Detect which cell encompasses the target text, then output its [x, y] center coordinate. 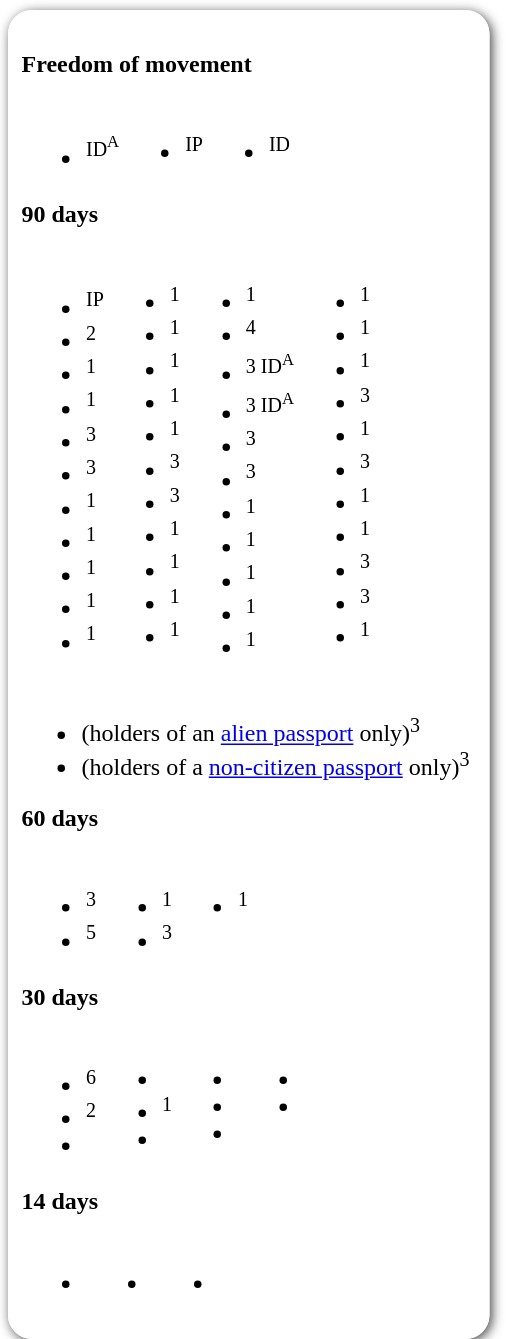
IP2113311111 [64, 458]
11131311331 [334, 458]
IDA [72, 138]
143 IDA3 IDA3311111 [240, 458]
62 [60, 1099]
11111331111 [144, 458]
35 [60, 908]
IP [164, 138]
13 [138, 908]
ID [249, 138]
